Capture the cell that displays the provided text and extract its [x, y] central coordinate. 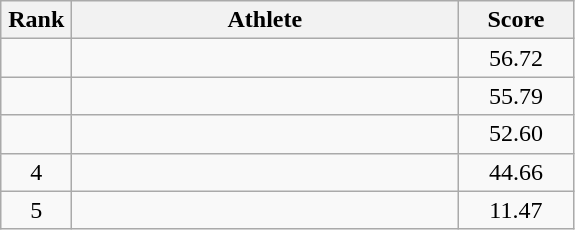
52.60 [516, 134]
4 [36, 172]
55.79 [516, 96]
Rank [36, 20]
Score [516, 20]
Athlete [265, 20]
11.47 [516, 210]
56.72 [516, 58]
5 [36, 210]
44.66 [516, 172]
